Pinpoint the cell where the given text exists, returning its [x, y] midpoint coordinate. 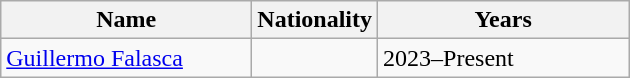
Guillermo Falasca [126, 58]
2023–Present [504, 58]
Nationality [315, 20]
Name [126, 20]
Years [504, 20]
